Return (X, Y) of the center of cell containing provided text 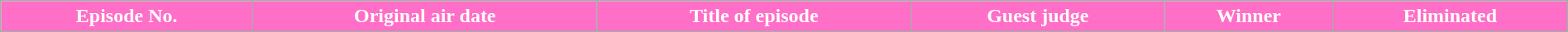
Guest judge (1038, 16)
Title of episode (754, 16)
Episode No. (127, 16)
Original air date (425, 16)
Eliminated (1451, 16)
Winner (1249, 16)
